Capture the cell that displays the provided text and extract its (x, y) central coordinate. 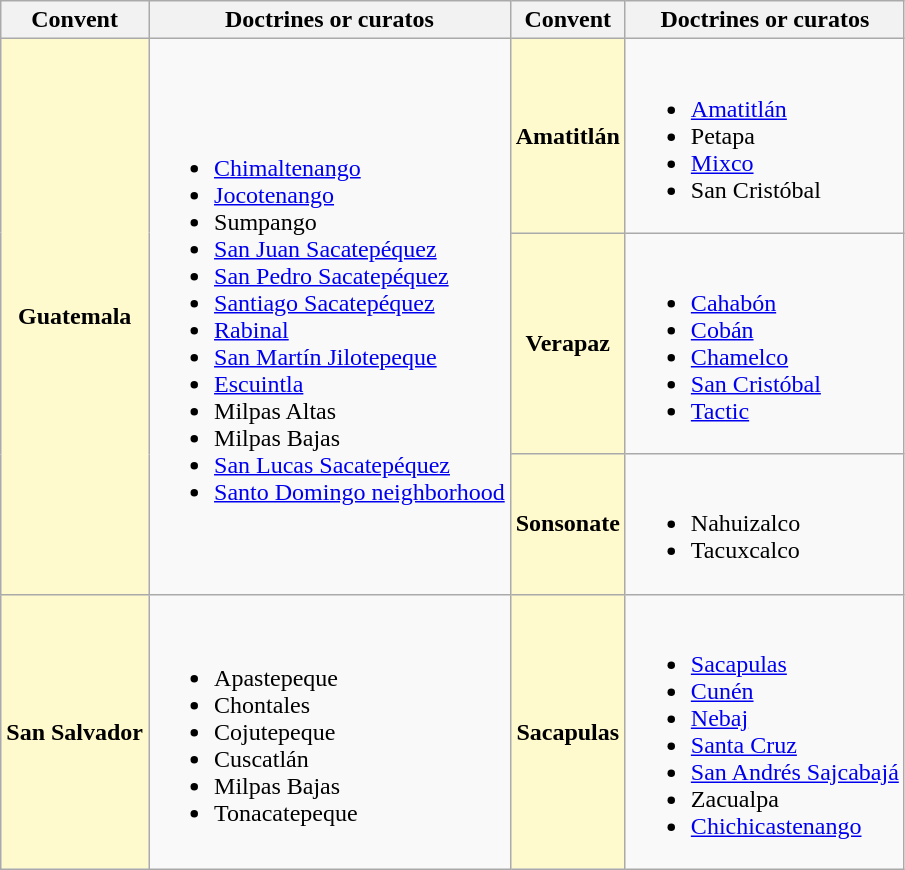
AmatitlánPetapaMixcoSan Cristóbal (764, 136)
Sonsonate (568, 524)
Amatitlán (568, 136)
CahabónCobánChamelcoSan CristóbalTactic (764, 344)
Verapaz (568, 344)
Sacapulas (568, 732)
San Salvador (75, 732)
SacapulasCunénNebajSanta CruzSan Andrés SajcabajáZacualpaChichicastenango (764, 732)
ApastepequeChontalesCojutepequeCuscatlánMilpas BajasTonacatepeque (330, 732)
Guatemala (75, 316)
NahuizalcoTacuxcalco (764, 524)
